Extract the [x, y] coordinate from the center of the cell holding the provided text.  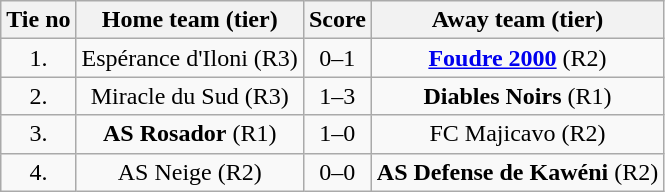
Miracle du Sud (R3) [190, 96]
FC Majicavo (R2) [517, 134]
4. [38, 172]
Away team (tier) [517, 20]
Tie no [38, 20]
Diables Noirs (R1) [517, 96]
Score [337, 20]
Home team (tier) [190, 20]
AS Neige (R2) [190, 172]
0–0 [337, 172]
2. [38, 96]
1. [38, 58]
1–3 [337, 96]
Foudre 2000 (R2) [517, 58]
3. [38, 134]
0–1 [337, 58]
Espérance d'Iloni (R3) [190, 58]
AS Defense de Kawéni (R2) [517, 172]
AS Rosador (R1) [190, 134]
1–0 [337, 134]
